Extract the (x, y) coordinate from the center of the cell holding the provided text.  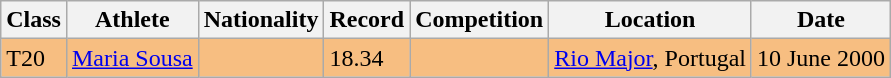
Location (650, 20)
Record (367, 20)
Date (820, 20)
Rio Major, Portugal (650, 58)
Competition (480, 20)
Maria Sousa (132, 58)
Class (34, 20)
Nationality (261, 20)
10 June 2000 (820, 58)
18.34 (367, 58)
T20 (34, 58)
Athlete (132, 20)
